Scan for the cell matching the given text and deliver its [x, y] coordinate at center. 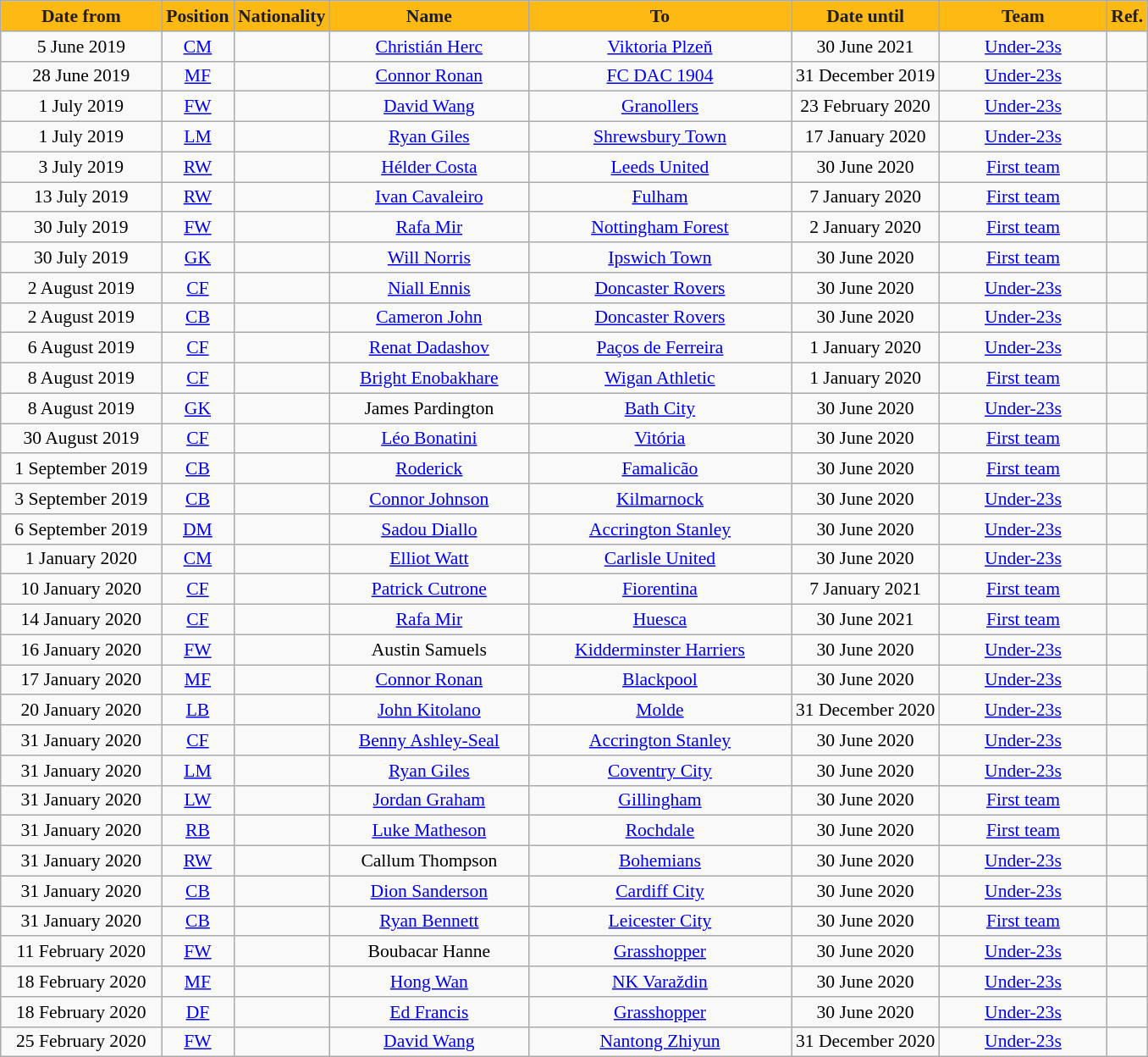
Nationality [281, 16]
Christián Herc [428, 47]
Granollers [660, 107]
Position [198, 16]
10 January 2020 [81, 589]
Leicester City [660, 921]
6 August 2019 [81, 348]
LW [198, 800]
Fulham [660, 197]
16 January 2020 [81, 650]
To [660, 16]
Bohemians [660, 861]
Connor Johnson [428, 499]
Wigan Athletic [660, 379]
Vitória [660, 439]
Roderick [428, 469]
Leeds United [660, 167]
DF [198, 1012]
31 December 2019 [865, 76]
Kilmarnock [660, 499]
Famalicão [660, 469]
John Kitolano [428, 711]
FC DAC 1904 [660, 76]
Sadou Diallo [428, 529]
28 June 2019 [81, 76]
DM [198, 529]
James Pardington [428, 408]
Date until [865, 16]
Huesca [660, 620]
Elliot Watt [428, 559]
Will Norris [428, 257]
Viktoria Plzeň [660, 47]
5 June 2019 [81, 47]
RB [198, 831]
Kidderminster Harriers [660, 650]
Ed Francis [428, 1012]
Ipswich Town [660, 257]
Gillingham [660, 800]
Bright Enobakhare [428, 379]
2 January 2020 [865, 228]
Name [428, 16]
20 January 2020 [81, 711]
NK Varaždin [660, 982]
Cardiff City [660, 891]
1 September 2019 [81, 469]
Fiorentina [660, 589]
Benny Ashley-Seal [428, 740]
6 September 2019 [81, 529]
Austin Samuels [428, 650]
Shrewsbury Town [660, 137]
Ref. [1127, 16]
Hong Wan [428, 982]
3 September 2019 [81, 499]
Nottingham Forest [660, 228]
14 January 2020 [81, 620]
23 February 2020 [865, 107]
11 February 2020 [81, 952]
Boubacar Hanne [428, 952]
Molde [660, 711]
7 January 2021 [865, 589]
Ryan Bennett [428, 921]
Dion Sanderson [428, 891]
Rochdale [660, 831]
LB [198, 711]
Date from [81, 16]
Niall Ennis [428, 288]
Cameron John [428, 318]
Renat Dadashov [428, 348]
Bath City [660, 408]
Carlisle United [660, 559]
Luke Matheson [428, 831]
13 July 2019 [81, 197]
Team [1024, 16]
Paços de Ferreira [660, 348]
Ivan Cavaleiro [428, 197]
Callum Thompson [428, 861]
7 January 2020 [865, 197]
Jordan Graham [428, 800]
Léo Bonatini [428, 439]
Hélder Costa [428, 167]
25 February 2020 [81, 1042]
30 August 2019 [81, 439]
Coventry City [660, 771]
Blackpool [660, 680]
Patrick Cutrone [428, 589]
3 July 2019 [81, 167]
Nantong Zhiyun [660, 1042]
